Search for the cell housing the specified text and yield its (X, Y) center coordinate. 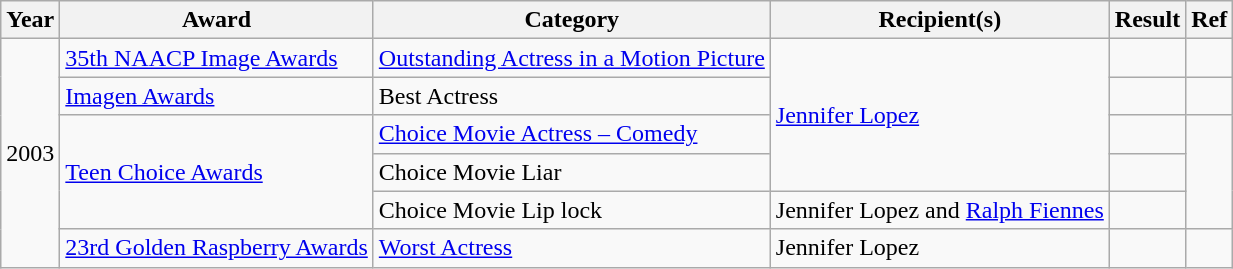
Award (216, 20)
Outstanding Actress in a Motion Picture (572, 58)
Imagen Awards (216, 96)
Result (1147, 20)
Category (572, 20)
Choice Movie Actress – Comedy (572, 134)
Year (30, 20)
Ref (1210, 20)
Choice Movie Lip lock (572, 210)
Choice Movie Liar (572, 172)
2003 (30, 153)
23rd Golden Raspberry Awards (216, 248)
35th NAACP Image Awards (216, 58)
Jennifer Lopez and Ralph Fiennes (940, 210)
Worst Actress (572, 248)
Best Actress (572, 96)
Recipient(s) (940, 20)
Teen Choice Awards (216, 172)
